Provide the [x, y] coordinate of the cell's center where the given text is located.  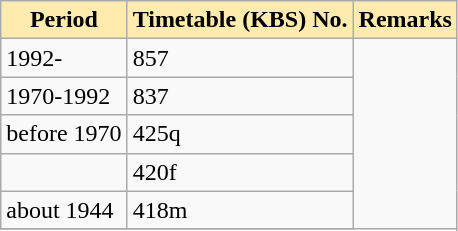
Remarks [405, 20]
Timetable (KBS) No. [240, 20]
about 1944 [64, 210]
418m [240, 210]
before 1970 [64, 134]
1970-1992 [64, 96]
857 [240, 58]
837 [240, 96]
425q [240, 134]
420f [240, 172]
1992- [64, 58]
Period [64, 20]
